Output the [x, y] coordinate of the center of the cell containing the given text.  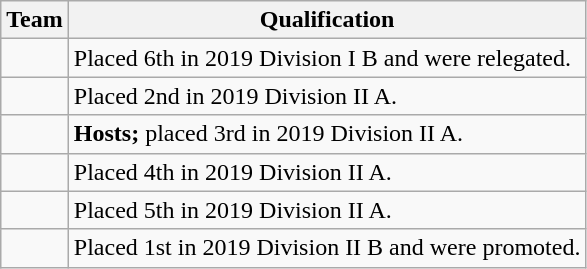
Team [35, 20]
Placed 1st in 2019 Division II B and were promoted. [327, 248]
Hosts; placed 3rd in 2019 Division II A. [327, 134]
Placed 5th in 2019 Division II A. [327, 210]
Qualification [327, 20]
Placed 6th in 2019 Division I B and were relegated. [327, 58]
Placed 4th in 2019 Division II A. [327, 172]
Placed 2nd in 2019 Division II A. [327, 96]
